Identify which cell holds the provided text, then report its [x, y] central coordinate. 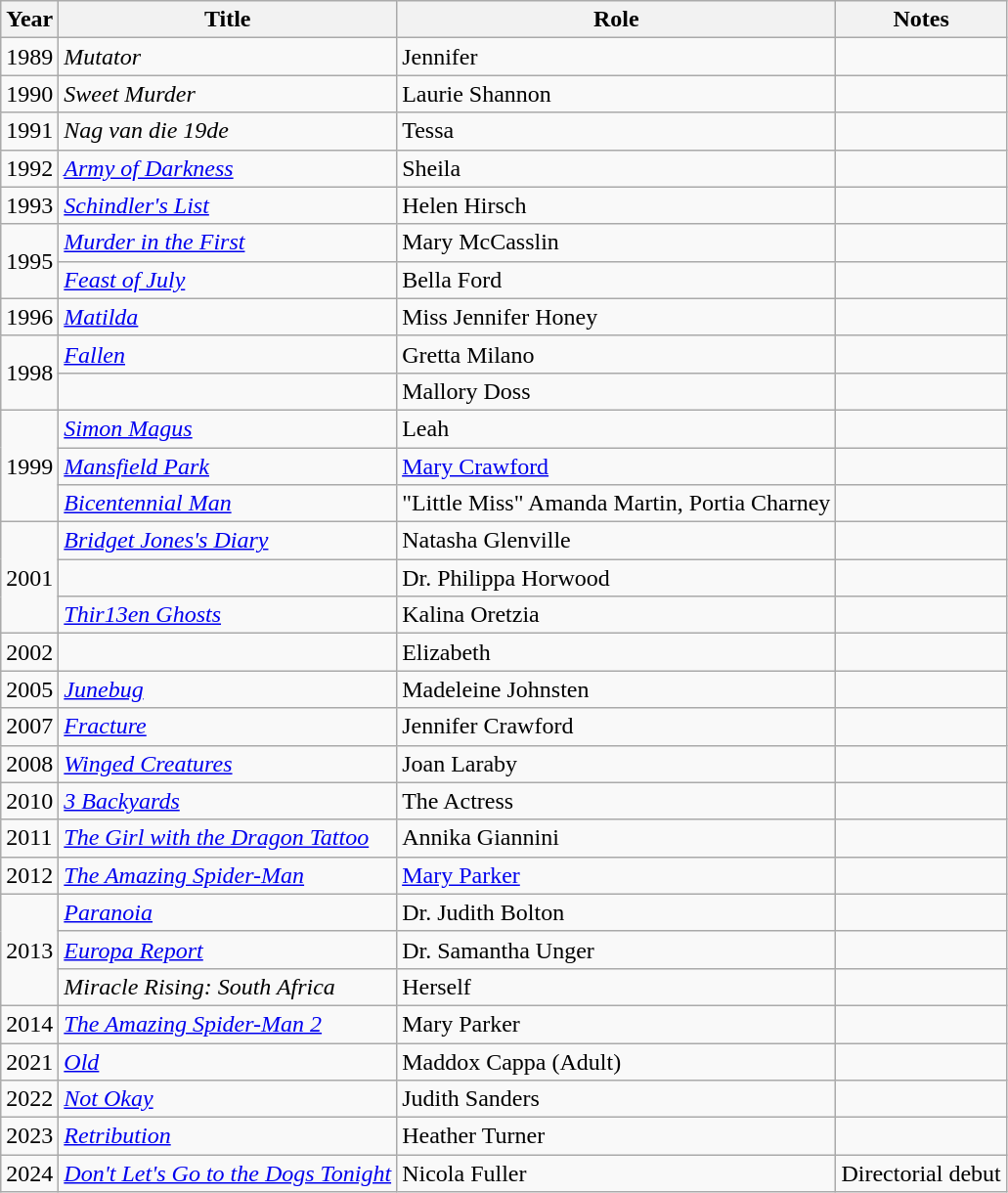
Leah [616, 428]
Mutator [228, 57]
Maddox Cappa (Adult) [616, 1061]
Laurie Shannon [616, 94]
Fracture [228, 727]
The Amazing Spider-Man 2 [228, 1024]
2014 [29, 1024]
Thir13en Ghosts [228, 615]
2010 [29, 801]
3 Backyards [228, 801]
Madeleine Johnsten [616, 689]
Bridget Jones's Diary [228, 541]
Heather Turner [616, 1136]
1990 [29, 94]
1991 [29, 131]
The Actress [616, 801]
Mansfield Park [228, 466]
Schindler's List [228, 205]
1999 [29, 465]
"Little Miss" Amanda Martin, Portia Charney [616, 504]
Role [616, 20]
Nag van die 19de [228, 131]
Dr. Judith Bolton [616, 912]
Nicola Fuller [616, 1173]
Bicentennial Man [228, 504]
2013 [29, 950]
Not Okay [228, 1099]
Natasha Glenville [616, 541]
2008 [29, 764]
Junebug [228, 689]
2023 [29, 1136]
Feast of July [228, 280]
1996 [29, 317]
Mary McCasslin [616, 243]
2001 [29, 578]
1995 [29, 261]
2011 [29, 838]
2007 [29, 727]
Directorial debut [921, 1173]
1998 [29, 373]
Jennifer [616, 57]
Year [29, 20]
Herself [616, 987]
Mallory Doss [616, 391]
Europa Report [228, 950]
Fallen [228, 354]
Notes [921, 20]
Dr. Philippa Horwood [616, 578]
1992 [29, 168]
2021 [29, 1061]
Miracle Rising: South Africa [228, 987]
Don't Let's Go to the Dogs Tonight [228, 1173]
2005 [29, 689]
Mary Crawford [616, 466]
Tessa [616, 131]
Murder in the First [228, 243]
The Amazing Spider-Man [228, 875]
Joan Laraby [616, 764]
2002 [29, 652]
The Girl with the Dragon Tattoo [228, 838]
Old [228, 1061]
Bella Ford [616, 280]
Sweet Murder [228, 94]
Winged Creatures [228, 764]
Miss Jennifer Honey [616, 317]
1989 [29, 57]
Simon Magus [228, 428]
Dr. Samantha Unger [616, 950]
Kalina Oretzia [616, 615]
2012 [29, 875]
2022 [29, 1099]
2024 [29, 1173]
Title [228, 20]
Army of Darkness [228, 168]
Annika Giannini [616, 838]
Paranoia [228, 912]
Elizabeth [616, 652]
Sheila [616, 168]
Matilda [228, 317]
Retribution [228, 1136]
Judith Sanders [616, 1099]
Helen Hirsch [616, 205]
1993 [29, 205]
Jennifer Crawford [616, 727]
Gretta Milano [616, 354]
